Search for the cell housing the specified text and yield its [x, y] center coordinate. 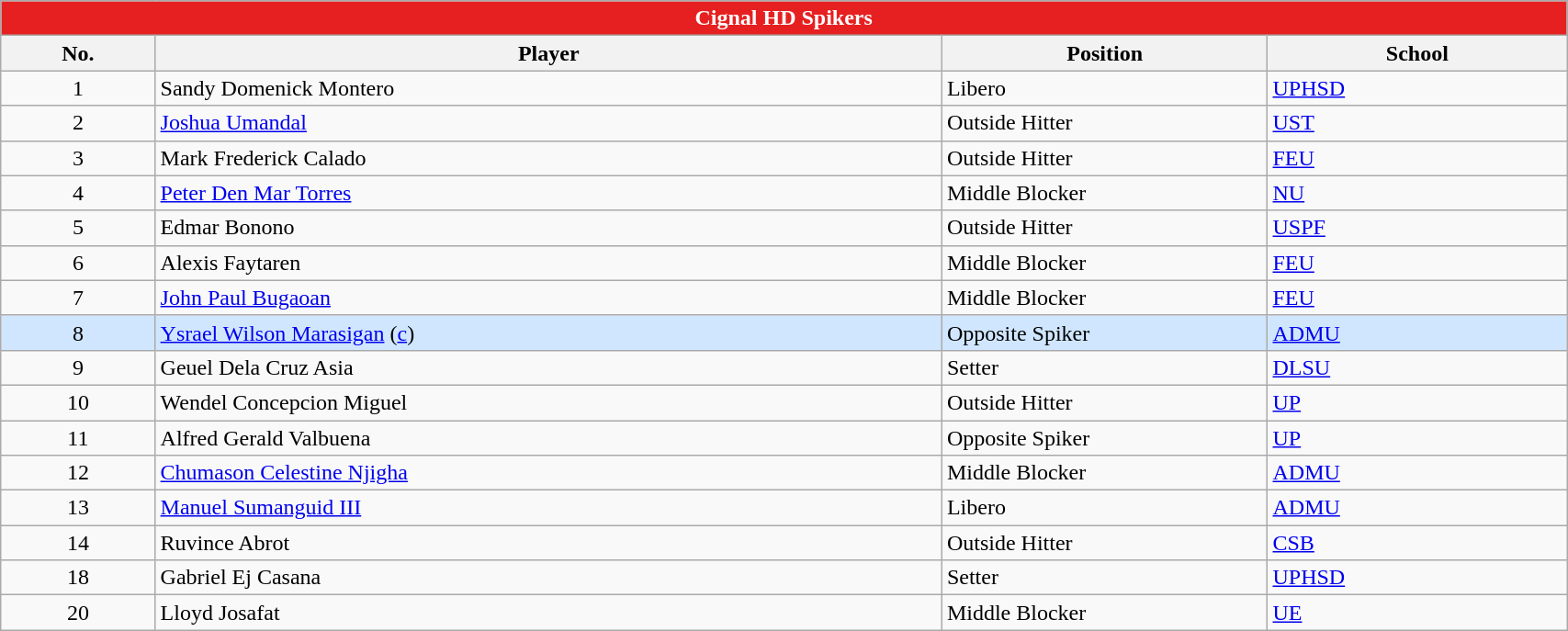
Player [548, 53]
12 [78, 473]
Peter Den Mar Torres [548, 193]
2 [78, 123]
UE [1417, 613]
Edmar Bonono [548, 228]
Alexis Faytaren [548, 263]
18 [78, 578]
Position [1104, 53]
Mark Frederick Calado [548, 158]
4 [78, 193]
Geuel Dela Cruz Asia [548, 367]
Ysrael Wilson Marasigan (c) [548, 332]
5 [78, 228]
Lloyd Josafat [548, 613]
13 [78, 508]
11 [78, 438]
DLSU [1417, 367]
Gabriel Ej Casana [548, 578]
No. [78, 53]
School [1417, 53]
20 [78, 613]
Alfred Gerald Valbuena [548, 438]
John Paul Bugaoan [548, 298]
USPF [1417, 228]
3 [78, 158]
Ruvince Abrot [548, 543]
Chumason Celestine Njigha [548, 473]
NU [1417, 193]
7 [78, 298]
CSB [1417, 543]
Manuel Sumanguid III [548, 508]
9 [78, 367]
1 [78, 88]
Cignal HD Spikers [784, 18]
Joshua Umandal [548, 123]
UST [1417, 123]
Wendel Concepcion Miguel [548, 402]
14 [78, 543]
8 [78, 332]
Sandy Domenick Montero [548, 88]
6 [78, 263]
10 [78, 402]
